Output the [x, y] coordinate of the center of the cell containing the given text.  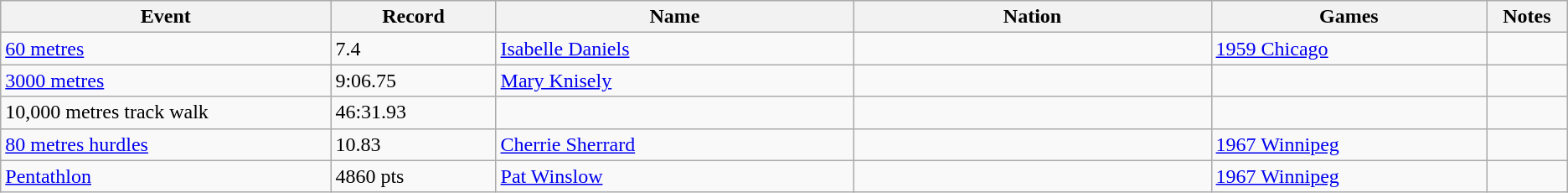
10,000 metres track walk [166, 112]
4860 pts [414, 176]
46:31.93 [414, 112]
Pentathlon [166, 176]
80 metres hurdles [166, 144]
60 metres [166, 49]
Nation [1032, 17]
Record [414, 17]
Notes [1528, 17]
1959 Chicago [1349, 49]
3000 metres [166, 81]
Games [1349, 17]
Event [166, 17]
7.4 [414, 49]
Pat Winslow [675, 176]
9:06.75 [414, 81]
Isabelle Daniels [675, 49]
Name [675, 17]
Mary Knisely [675, 81]
10.83 [414, 144]
Cherrie Sherrard [675, 144]
